Extract the (x, y) coordinate from the center of the cell holding the provided text.  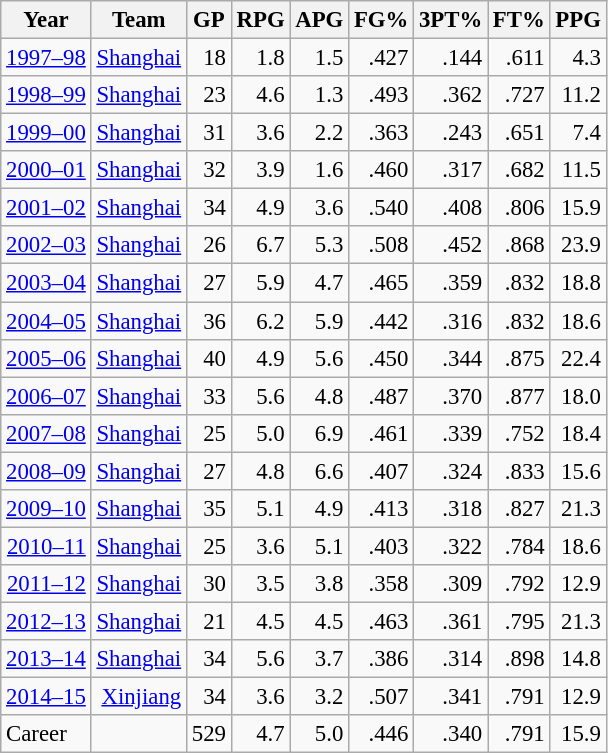
.875 (520, 358)
23.9 (578, 245)
.463 (382, 621)
.361 (451, 621)
529 (208, 734)
.339 (451, 433)
.651 (520, 133)
Xinjiang (138, 697)
Year (46, 20)
36 (208, 321)
.792 (520, 584)
2007–08 (46, 433)
.324 (451, 471)
1.5 (320, 58)
3.9 (260, 170)
6.6 (320, 471)
6.9 (320, 433)
GP (208, 20)
.487 (382, 396)
3.5 (260, 584)
.806 (520, 208)
2014–15 (46, 697)
5.3 (320, 245)
PPG (578, 20)
.460 (382, 170)
.784 (520, 546)
18.8 (578, 283)
.403 (382, 546)
.358 (382, 584)
.359 (451, 283)
.363 (382, 133)
1997–98 (46, 58)
18.0 (578, 396)
.461 (382, 433)
7.4 (578, 133)
2006–07 (46, 396)
2000–01 (46, 170)
.413 (382, 509)
.341 (451, 697)
21 (208, 621)
4.3 (578, 58)
.314 (451, 659)
2001–02 (46, 208)
Team (138, 20)
6.7 (260, 245)
1.6 (320, 170)
2008–09 (46, 471)
.827 (520, 509)
26 (208, 245)
18.4 (578, 433)
.427 (382, 58)
30 (208, 584)
14.8 (578, 659)
23 (208, 95)
.450 (382, 358)
.508 (382, 245)
.540 (382, 208)
.309 (451, 584)
2013–14 (46, 659)
.442 (382, 321)
6.2 (260, 321)
.362 (451, 95)
.340 (451, 734)
.144 (451, 58)
FG% (382, 20)
2009–10 (46, 509)
11.5 (578, 170)
3.2 (320, 697)
.317 (451, 170)
32 (208, 170)
1999–00 (46, 133)
1998–99 (46, 95)
2004–05 (46, 321)
11.2 (578, 95)
1.3 (320, 95)
.507 (382, 697)
40 (208, 358)
3.7 (320, 659)
.243 (451, 133)
35 (208, 509)
.465 (382, 283)
2.2 (320, 133)
.877 (520, 396)
2010–11 (46, 546)
.446 (382, 734)
.452 (451, 245)
.611 (520, 58)
RPG (260, 20)
2005–06 (46, 358)
.898 (520, 659)
Career (46, 734)
APG (320, 20)
15.6 (578, 471)
.727 (520, 95)
2011–12 (46, 584)
31 (208, 133)
.322 (451, 546)
.752 (520, 433)
2003–04 (46, 283)
.386 (382, 659)
3.8 (320, 584)
18 (208, 58)
.407 (382, 471)
.318 (451, 509)
4.6 (260, 95)
22.4 (578, 358)
.493 (382, 95)
.868 (520, 245)
33 (208, 396)
.795 (520, 621)
.370 (451, 396)
2012–13 (46, 621)
.344 (451, 358)
FT% (520, 20)
.408 (451, 208)
3PT% (451, 20)
2002–03 (46, 245)
.316 (451, 321)
.682 (520, 170)
.833 (520, 471)
1.8 (260, 58)
